Pinpoint the cell where the given text exists, returning its (x, y) midpoint coordinate. 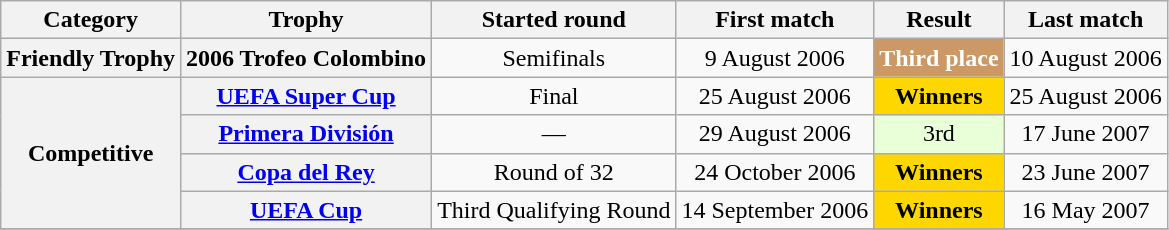
14 September 2006 (775, 210)
UEFA Super Cup (306, 96)
24 October 2006 (775, 172)
Friendly Trophy (91, 58)
Started round (554, 20)
29 August 2006 (775, 134)
16 May 2007 (1086, 210)
Category (91, 20)
Competitive (91, 153)
— (554, 134)
Last match (1086, 20)
Round of 32 (554, 172)
Result (939, 20)
10 August 2006 (1086, 58)
Final (554, 96)
First match (775, 20)
Primera División (306, 134)
Copa del Rey (306, 172)
23 June 2007 (1086, 172)
Semifinals (554, 58)
UEFA Cup (306, 210)
9 August 2006 (775, 58)
Third Qualifying Round (554, 210)
Third place (939, 58)
3rd (939, 134)
2006 Trofeo Colombino (306, 58)
17 June 2007 (1086, 134)
Trophy (306, 20)
